For the text-containing cell, return its midpoint in (X, Y) coordinate format. 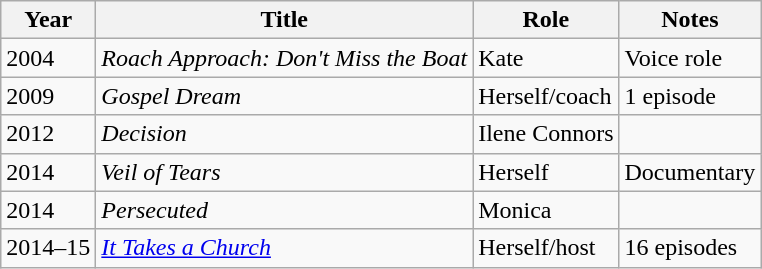
2014–15 (48, 248)
It Takes a Church (284, 248)
Herself/coach (546, 96)
Role (546, 20)
16 episodes (690, 248)
Ilene Connors (546, 134)
Decision (284, 134)
Notes (690, 20)
2012 (48, 134)
Kate (546, 58)
Voice role (690, 58)
Persecuted (284, 210)
Year (48, 20)
Roach Approach: Don't Miss the Boat (284, 58)
Herself (546, 172)
Herself/host (546, 248)
Documentary (690, 172)
1 episode (690, 96)
Gospel Dream (284, 96)
Title (284, 20)
Veil of Tears (284, 172)
2004 (48, 58)
2009 (48, 96)
Monica (546, 210)
